Scan for the cell matching the given text and deliver its (x, y) coordinate at center. 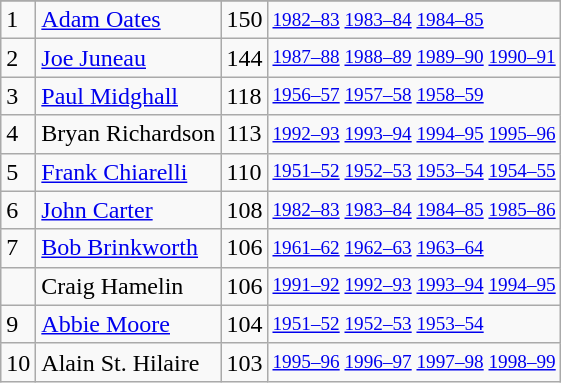
108 (244, 210)
1961–62 1962–63 1963–64 (414, 248)
John Carter (128, 210)
10 (18, 362)
2 (18, 58)
5 (18, 172)
113 (244, 134)
3 (18, 96)
4 (18, 134)
144 (244, 58)
1982–83 1983–84 1984–85 1985–86 (414, 210)
1982–83 1983–84 1984–85 (414, 20)
103 (244, 362)
1995–96 1996–97 1997–98 1998–99 (414, 362)
Bryan Richardson (128, 134)
Adam Oates (128, 20)
Frank Chiarelli (128, 172)
104 (244, 324)
110 (244, 172)
150 (244, 20)
Joe Juneau (128, 58)
Abbie Moore (128, 324)
7 (18, 248)
118 (244, 96)
Bob Brinkworth (128, 248)
1956–57 1957–58 1958–59 (414, 96)
1987–88 1988–89 1989–90 1990–91 (414, 58)
1951–52 1952–53 1953–54 (414, 324)
1951–52 1952–53 1953–54 1954–55 (414, 172)
1992–93 1993–94 1994–95 1995–96 (414, 134)
Craig Hamelin (128, 286)
Paul Midghall (128, 96)
1991–92 1992–93 1993–94 1994–95 (414, 286)
Alain St. Hilaire (128, 362)
1 (18, 20)
6 (18, 210)
9 (18, 324)
